Determine the (x, y) coordinate at the center of the cell enclosing the given text.  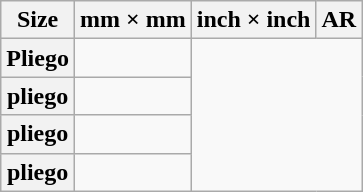
AR (339, 20)
inch × inch (254, 20)
mm × mm (132, 20)
Pliego (38, 58)
Size (38, 20)
